Identify which cell holds the provided text, then report its (x, y) central coordinate. 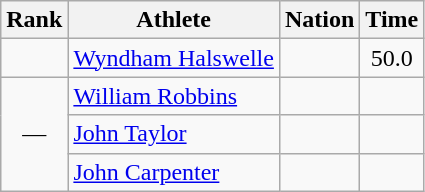
John Carpenter (174, 172)
50.0 (392, 58)
Athlete (174, 20)
Wyndham Halswelle (174, 58)
— (34, 134)
William Robbins (174, 96)
Rank (34, 20)
John Taylor (174, 134)
Nation (319, 20)
Time (392, 20)
